Extract the (x, y) coordinate from the center of the cell holding the provided text.  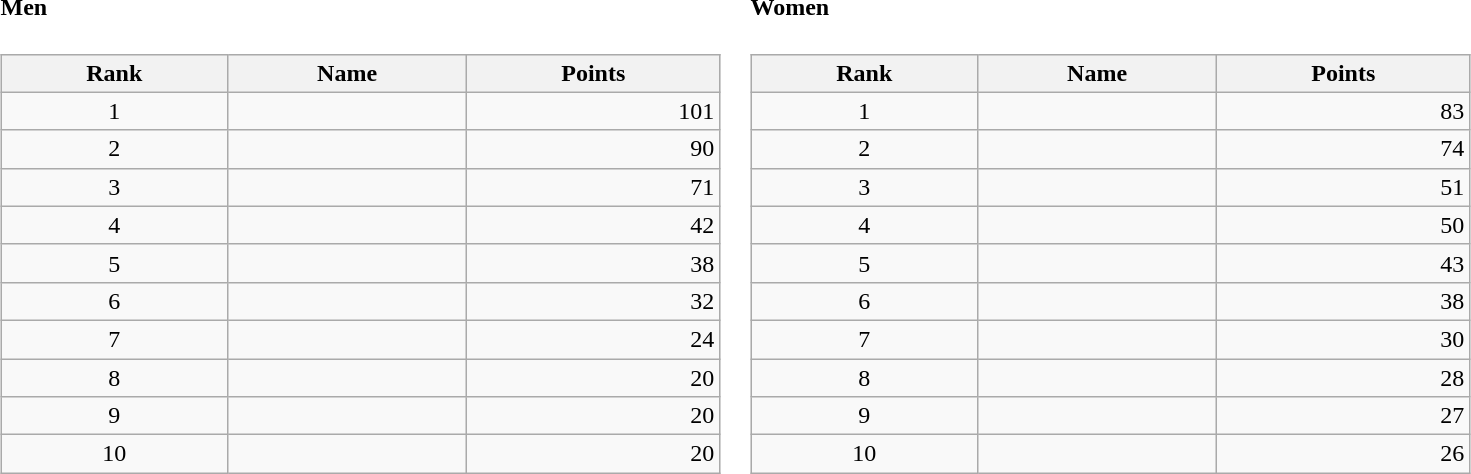
30 (1344, 339)
42 (594, 225)
28 (1344, 378)
51 (1344, 187)
27 (1344, 416)
26 (1344, 454)
24 (594, 339)
32 (594, 301)
43 (1344, 263)
101 (594, 111)
50 (1344, 225)
74 (1344, 149)
71 (594, 187)
90 (594, 149)
83 (1344, 111)
